Output the (X, Y) coordinate of the center of the cell containing the given text.  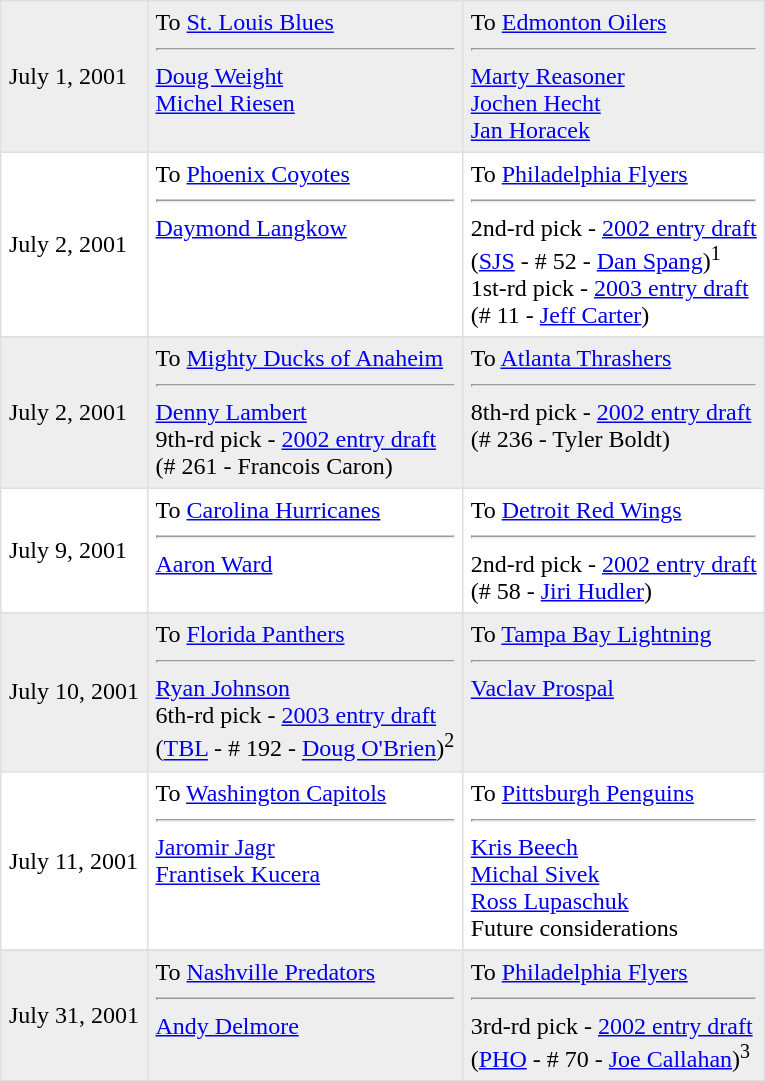
July 9, 2001 (74, 551)
July 1, 2001 (74, 77)
To Phoenix Coyotes Daymond Langkow (304, 244)
To Carolina Hurricanes Aaron Ward (304, 551)
July 31, 2001 (74, 1016)
To St. Louis Blues Doug WeightMichel Riesen (304, 77)
To Florida Panthers Ryan Johnson6th-rd pick - 2003 entry draft(TBL - # 192 - Doug O'Brien)2 (304, 692)
To Philadelphia Flyers 3rd-rd pick - 2002 entry draft(PHO - # 70 - Joe Callahan)3 (613, 1016)
To Mighty Ducks of Anaheim Denny Lambert9th-rd pick - 2002 entry draft(# 261 - Francois Caron) (304, 413)
July 10, 2001 (74, 692)
To Atlanta Thrashers 8th-rd pick - 2002 entry draft(# 236 - Tyler Boldt) (613, 413)
To Edmonton Oilers Marty ReasonerJochen HechtJan Horacek (613, 77)
To Detroit Red Wings 2nd-rd pick - 2002 entry draft(# 58 - Jiri Hudler) (613, 551)
To Washington Capitols Jaromir JagrFrantisek Kucera (304, 860)
To Nashville Predators Andy Delmore (304, 1016)
To Philadelphia Flyers 2nd-rd pick - 2002 entry draft(SJS - # 52 - Dan Spang)11st-rd pick - 2003 entry draft(# 11 - Jeff Carter) (613, 244)
To Tampa Bay Lightning Vaclav Prospal (613, 692)
July 11, 2001 (74, 860)
To Pittsburgh Penguins Kris BeechMichal SivekRoss LupaschukFuture considerations (613, 860)
